Determine the (X, Y) coordinate at the center of the cell enclosing the given text.  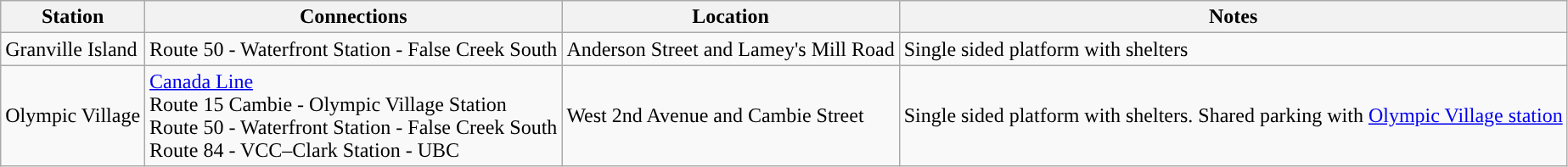
Canada Line Route 15 Cambie - Olympic Village StationRoute 50 - Waterfront Station - False Creek SouthRoute 84 - VCC–Clark Station - UBC (353, 115)
Station (73, 17)
Single sided platform with shelters (1233, 49)
Route 50 - Waterfront Station - False Creek South (353, 49)
Location (730, 17)
Granville Island (73, 49)
Olympic Village (73, 115)
Anderson Street and Lamey's Mill Road (730, 49)
Single sided platform with shelters. Shared parking with Olympic Village station (1233, 115)
Connections (353, 17)
West 2nd Avenue and Cambie Street (730, 115)
Notes (1233, 17)
